For the text-containing cell, return its midpoint in [x, y] coordinate format. 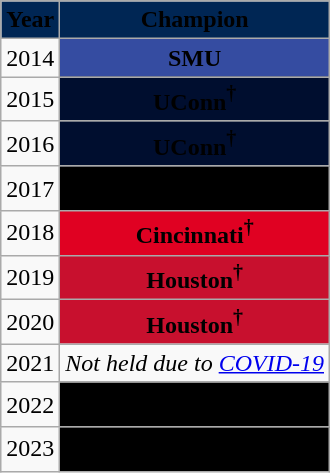
2015 [30, 100]
2014 [30, 58]
2022 [30, 404]
2019 [30, 278]
2020 [30, 322]
Year [30, 20]
2017 [30, 188]
Champion [195, 20]
2018 [30, 234]
Not held due to COVID-19 [195, 363]
2021 [30, 363]
2023 [30, 450]
2016 [30, 144]
Cincinnati† [195, 234]
SMU [195, 58]
